Locate the cell with the specified text and output its [x, y] center coordinate. 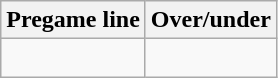
Pregame line [74, 20]
Over/under [210, 20]
